Return the [x, y] coordinate for the center point of the cell that contains the specified text.  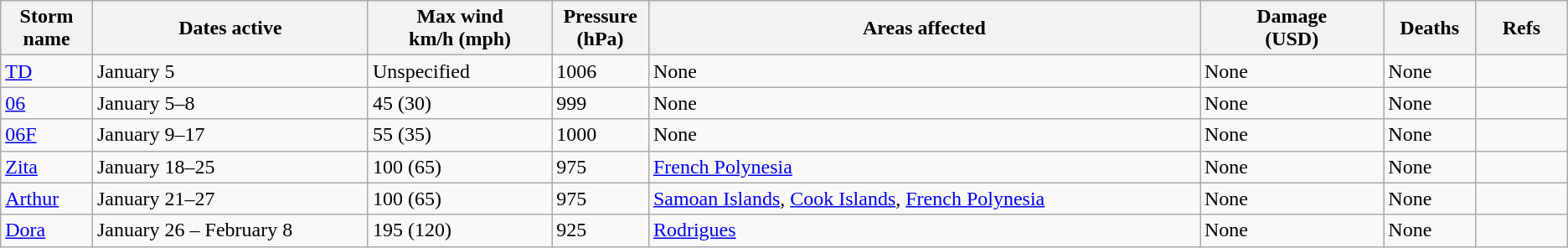
January 18–25 [230, 167]
925 [601, 230]
French Polynesia [924, 167]
Refs [1521, 28]
Rodrigues [924, 230]
Samoan Islands, Cook Islands, French Polynesia [924, 199]
Zita [47, 167]
January 5–8 [230, 103]
Dates active [230, 28]
Areas affected [924, 28]
999 [601, 103]
January 21–27 [230, 199]
06 [47, 103]
TD [47, 71]
Dora [47, 230]
January 5 [230, 71]
Pressure(hPa) [601, 28]
Storm name [47, 28]
1000 [601, 135]
06F [47, 135]
Unspecified [459, 71]
Deaths [1430, 28]
195 (120) [459, 230]
1006 [601, 71]
January 26 – February 8 [230, 230]
Arthur [47, 199]
Damage(USD) [1292, 28]
Max windkm/h (mph) [459, 28]
55 (35) [459, 135]
January 9–17 [230, 135]
45 (30) [459, 103]
